For the text-containing cell, return its midpoint in (X, Y) coordinate format. 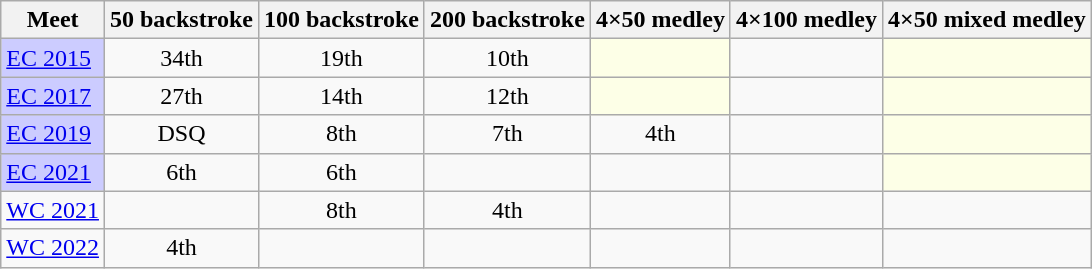
EC 2021 (53, 172)
12th (507, 96)
Meet (53, 20)
10th (507, 58)
50 backstroke (181, 20)
34th (181, 58)
EC 2015 (53, 58)
DSQ (181, 134)
7th (507, 134)
200 backstroke (507, 20)
19th (341, 58)
4×50 medley (660, 20)
100 backstroke (341, 20)
EC 2017 (53, 96)
4×100 medley (806, 20)
27th (181, 96)
WC 2021 (53, 210)
14th (341, 96)
EC 2019 (53, 134)
WC 2022 (53, 248)
4×50 mixed medley (986, 20)
